Return the (x, y) coordinate for the center point of the cell that contains the specified text.  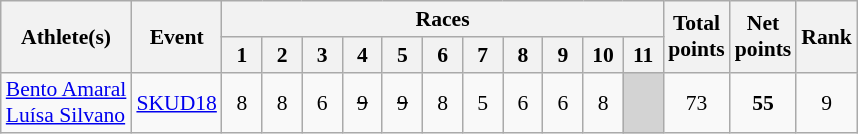
Athlete(s) (66, 36)
Races (442, 19)
73 (696, 102)
2 (282, 55)
4 (362, 55)
Totalpoints (696, 36)
Event (176, 36)
Bento Amaral Luísa Silvano (66, 102)
Netpoints (764, 36)
SKUD18 (176, 102)
1 (242, 55)
55 (764, 102)
10 (603, 55)
3 (322, 55)
Rank (826, 36)
7 (483, 55)
11 (643, 55)
